Identify which cell holds the provided text, then report its [X, Y] central coordinate. 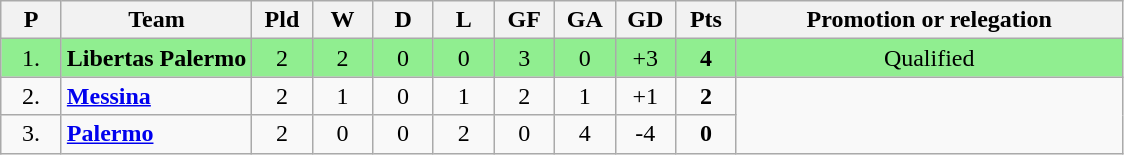
Messina [156, 96]
D [404, 20]
GF [524, 20]
2. [32, 96]
P [32, 20]
+1 [646, 96]
+3 [646, 58]
L [464, 20]
GD [646, 20]
1. [32, 58]
W [342, 20]
Pld [282, 20]
GA [584, 20]
Promotion or relegation [929, 20]
3 [524, 58]
3. [32, 134]
Libertas Palermo [156, 58]
Team [156, 20]
Qualified [929, 58]
-4 [646, 134]
Palermo [156, 134]
Pts [706, 20]
